Provide the (x, y) coordinate of the cell's center where the given text is located.  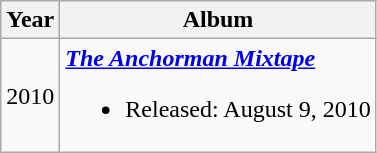
The Anchorman MixtapeReleased: August 9, 2010 (218, 96)
2010 (30, 96)
Year (30, 20)
Album (218, 20)
